Return the (x, y) coordinate for the center point of the cell that contains the specified text.  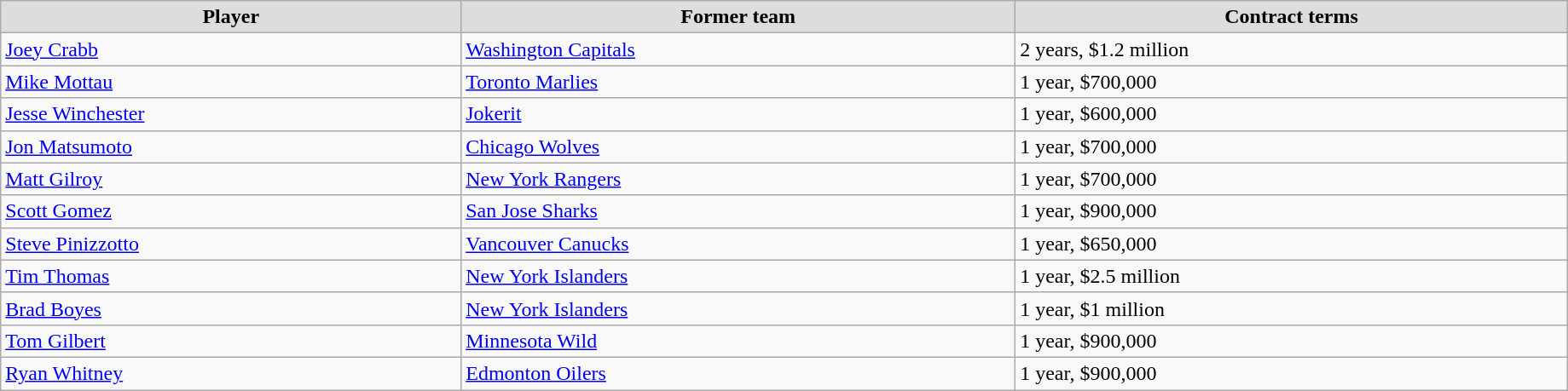
Steve Pinizzotto (231, 244)
Jesse Winchester (231, 114)
Tim Thomas (231, 276)
Brad Boyes (231, 308)
Jon Matsumoto (231, 147)
Former team (738, 17)
Washington Capitals (738, 49)
Edmonton Oilers (738, 373)
New York Rangers (738, 179)
Joey Crabb (231, 49)
1 year, $2.5 million (1292, 276)
Vancouver Canucks (738, 244)
Chicago Wolves (738, 147)
Jokerit (738, 114)
Player (231, 17)
Minnesota Wild (738, 341)
Contract terms (1292, 17)
San Jose Sharks (738, 211)
1 year, $650,000 (1292, 244)
Ryan Whitney (231, 373)
Mike Mottau (231, 82)
Tom Gilbert (231, 341)
Scott Gomez (231, 211)
1 year, $600,000 (1292, 114)
1 year, $1 million (1292, 308)
2 years, $1.2 million (1292, 49)
Toronto Marlies (738, 82)
Matt Gilroy (231, 179)
